Identify which cell holds the provided text, then report its [x, y] central coordinate. 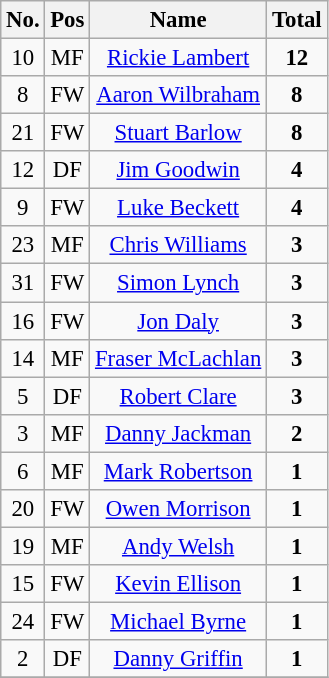
10 [23, 58]
31 [23, 283]
Michael Byrne [178, 621]
Danny Jackman [178, 433]
21 [23, 133]
Luke Beckett [178, 208]
20 [23, 509]
16 [23, 321]
14 [23, 358]
Jon Daly [178, 321]
Rickie Lambert [178, 58]
Kevin Ellison [178, 584]
19 [23, 546]
5 [23, 396]
Simon Lynch [178, 283]
Jim Goodwin [178, 170]
Robert Clare [178, 396]
Total [297, 20]
No. [23, 20]
23 [23, 245]
Pos [68, 20]
Fraser McLachlan [178, 358]
Mark Robertson [178, 471]
6 [23, 471]
15 [23, 584]
Owen Morrison [178, 509]
Chris Williams [178, 245]
24 [23, 621]
Name [178, 20]
9 [23, 208]
Stuart Barlow [178, 133]
Danny Griffin [178, 659]
Aaron Wilbraham [178, 95]
Andy Welsh [178, 546]
